Scan for the cell matching the given text and deliver its [X, Y] coordinate at center. 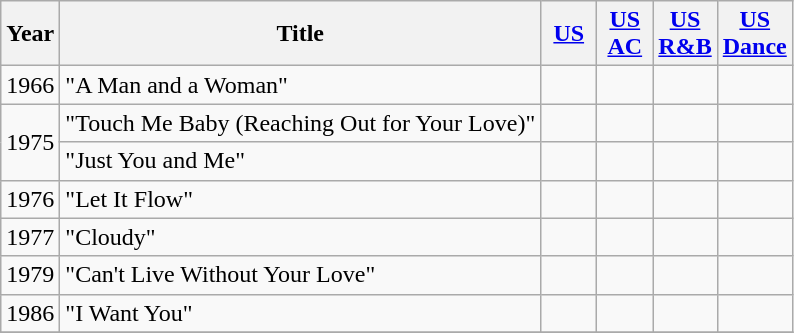
USDance [754, 34]
"Touch Me Baby (Reaching Out for Your Love)" [300, 123]
"I Want You" [300, 313]
US [569, 34]
Year [30, 34]
1966 [30, 85]
1976 [30, 199]
Title [300, 34]
1979 [30, 275]
"Let It Flow" [300, 199]
USAC [625, 34]
1975 [30, 142]
1986 [30, 313]
"Can't Live Without Your Love" [300, 275]
USR&B [685, 34]
1977 [30, 237]
"Cloudy" [300, 237]
"A Man and a Woman" [300, 85]
"Just You and Me" [300, 161]
